Find where the given text appears and provide that cell's center as [x, y] coordinate. 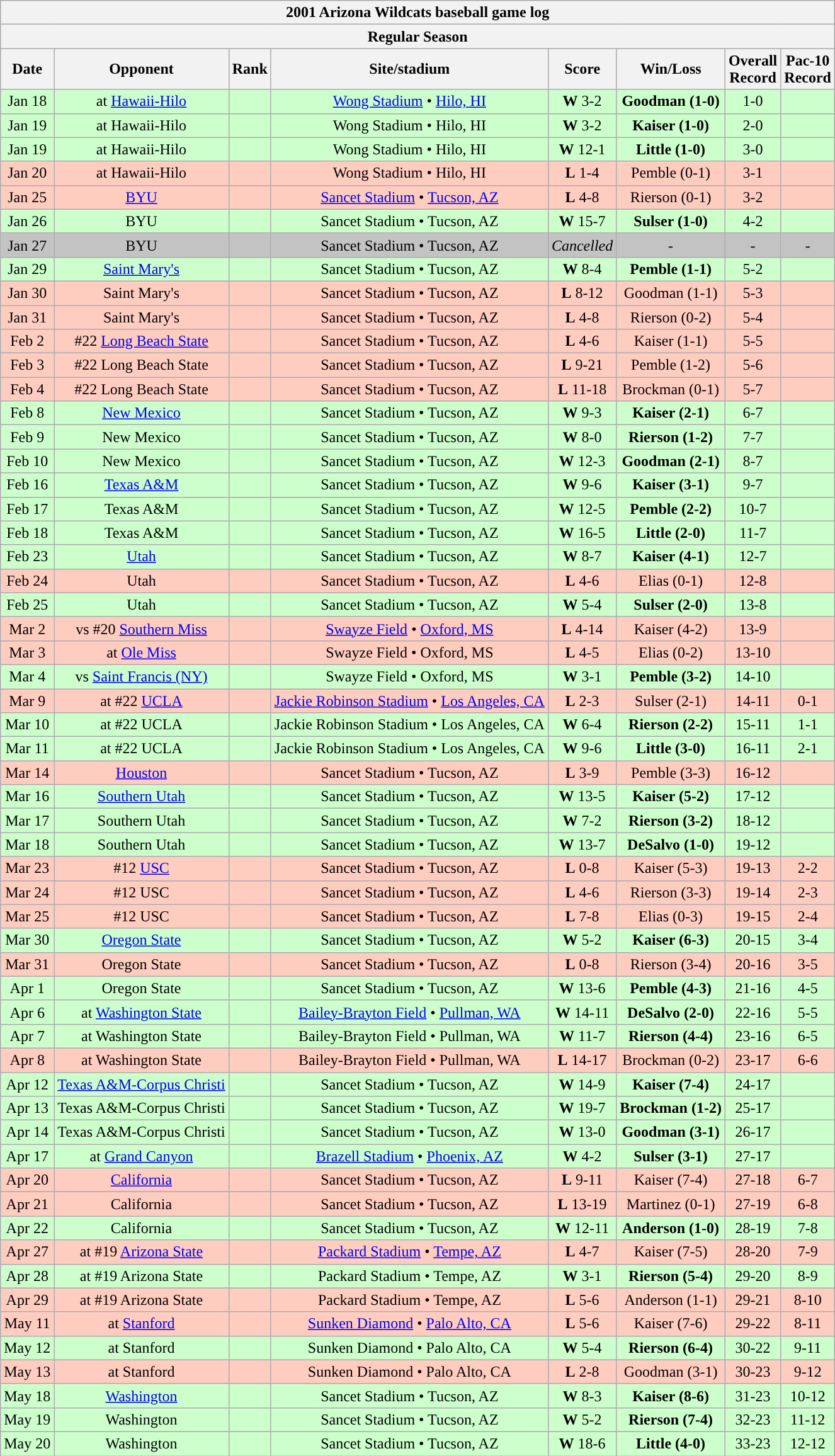
Kaiser (4-2) [671, 628]
3-1 [753, 173]
W 18-6 [582, 1443]
12-12 [808, 1443]
Goodman (1-0) [671, 101]
28-20 [753, 1252]
12-8 [753, 581]
24-17 [753, 1084]
Mar 16 [28, 797]
L 13-19 [582, 1204]
Kaiser (8-6) [671, 1396]
DeSalvo (2-0) [671, 1012]
Score [582, 69]
Rierson (3-4) [671, 964]
W 13-5 [582, 797]
Jan 20 [28, 173]
Feb 8 [28, 413]
13-9 [753, 628]
Mar 3 [28, 652]
Apr 7 [28, 1036]
3-0 [753, 149]
Date [28, 69]
Anderson (1-1) [671, 1300]
Rierson (2-2) [671, 725]
Apr 21 [28, 1204]
2001 Arizona Wildcats baseball game log [418, 13]
9-11 [808, 1348]
Mar 30 [28, 940]
Sulser (2-0) [671, 605]
30-22 [753, 1348]
Rierson (5-4) [671, 1276]
Mar 14 [28, 773]
Kaiser (1-1) [671, 341]
Anderson (1-0) [671, 1228]
Mar 11 [28, 749]
21-16 [753, 988]
L 8-12 [582, 293]
W 8-3 [582, 1396]
23-16 [753, 1036]
Brockman (1-2) [671, 1108]
W 12-3 [582, 461]
8-7 [753, 461]
W 8-7 [582, 557]
8-11 [808, 1324]
Feb 17 [28, 509]
14-10 [753, 676]
2-0 [753, 125]
Pemble (0-1) [671, 173]
W 13-7 [582, 845]
May 11 [28, 1324]
Win/Loss [671, 69]
Mar 2 [28, 628]
Mar 10 [28, 725]
Feb 9 [28, 437]
2-1 [808, 749]
Brockman (0-1) [671, 389]
Goodman (1-1) [671, 293]
Rierson (4-4) [671, 1036]
15-11 [753, 725]
Kaiser (5-3) [671, 868]
L 4-14 [582, 628]
8-10 [808, 1300]
19-13 [753, 868]
16-12 [753, 773]
27-18 [753, 1180]
Rierson (7-4) [671, 1419]
11-12 [808, 1419]
W 7-2 [582, 821]
29-22 [753, 1324]
vs #20 Southern Miss [141, 628]
L 3-9 [582, 773]
32-23 [753, 1419]
Mar 25 [28, 916]
3-2 [753, 197]
at Grand Canyon [141, 1156]
L 9-21 [582, 365]
Rank [249, 69]
Pemble (1-2) [671, 365]
Site/stadium [409, 69]
L 14-17 [582, 1060]
L 2-8 [582, 1372]
26-17 [753, 1132]
14-11 [753, 701]
22-16 [753, 1012]
Jan 26 [28, 221]
Rierson (1-2) [671, 437]
Feb 16 [28, 485]
Kaiser (7-6) [671, 1324]
Mar 4 [28, 676]
10-7 [753, 509]
Apr 22 [28, 1228]
Apr 8 [28, 1060]
W 13-6 [582, 988]
30-23 [753, 1372]
33-23 [753, 1443]
29-21 [753, 1300]
23-17 [753, 1060]
Feb 25 [28, 605]
7-8 [808, 1228]
5-3 [753, 293]
Jan 29 [28, 269]
27-19 [753, 1204]
31-23 [753, 1396]
Rierson (3-3) [671, 892]
Little (4-0) [671, 1443]
Sulser (1-0) [671, 221]
2-4 [808, 916]
Elias (0-1) [671, 581]
Mar 24 [28, 892]
Mar 31 [28, 964]
3-4 [808, 940]
1-1 [808, 725]
Feb 4 [28, 389]
5-2 [753, 269]
W 14-9 [582, 1084]
6-6 [808, 1060]
Rierson (0-2) [671, 317]
Elias (0-2) [671, 652]
L 2-3 [582, 701]
W 14-11 [582, 1012]
Cancelled [582, 245]
Houston [141, 773]
Apr 28 [28, 1276]
Regular Season [418, 37]
W 13-0 [582, 1132]
W 8-4 [582, 269]
Apr 1 [28, 988]
16-11 [753, 749]
13-8 [753, 605]
L 1-4 [582, 173]
Sulser (3-1) [671, 1156]
9-12 [808, 1372]
Jan 18 [28, 101]
Feb 24 [28, 581]
27-17 [753, 1156]
at Ole Miss [141, 652]
W 8-0 [582, 437]
0-1 [808, 701]
Pemble (4-3) [671, 988]
Apr 13 [28, 1108]
Pemble (3-3) [671, 773]
L 11-18 [582, 389]
Brockman (0-2) [671, 1060]
28-19 [753, 1228]
W 15-7 [582, 221]
5-7 [753, 389]
Elias (0-3) [671, 916]
May 12 [28, 1348]
L 4-5 [582, 652]
W 19-7 [582, 1108]
Kaiser (2-1) [671, 413]
20-15 [753, 940]
Mar 17 [28, 821]
17-12 [753, 797]
W 4-2 [582, 1156]
5-6 [753, 365]
11-7 [753, 533]
Feb 18 [28, 533]
L 9-11 [582, 1180]
13-10 [753, 652]
Sulser (2-1) [671, 701]
10-12 [808, 1396]
W 6-4 [582, 725]
Opponent [141, 69]
W 9-3 [582, 413]
W 12-5 [582, 509]
Apr 29 [28, 1300]
Mar 9 [28, 701]
Feb 2 [28, 341]
Mar 23 [28, 868]
Apr 14 [28, 1132]
Kaiser (1-0) [671, 125]
Kaiser (3-1) [671, 485]
W 16-5 [582, 533]
Martinez (0-1) [671, 1204]
6-5 [808, 1036]
L 7-8 [582, 916]
Rierson (0-1) [671, 197]
Little (1-0) [671, 149]
Pemble (2-2) [671, 509]
Feb 23 [28, 557]
Goodman (2-1) [671, 461]
Feb 3 [28, 365]
Mar 18 [28, 845]
19-12 [753, 845]
vs Saint Francis (NY) [141, 676]
3-5 [808, 964]
Kaiser (7-5) [671, 1252]
L 4-7 [582, 1252]
19-15 [753, 916]
W 12-1 [582, 149]
Kaiser (4-1) [671, 557]
Brazell Stadium • Phoenix, AZ [409, 1156]
2-2 [808, 868]
1-0 [753, 101]
5-4 [753, 317]
May 19 [28, 1419]
29-20 [753, 1276]
Jan 31 [28, 317]
Rierson (3-2) [671, 821]
May 18 [28, 1396]
OverallRecord [753, 69]
Jan 30 [28, 293]
4-5 [808, 988]
Rierson (6-4) [671, 1348]
Pemble (1-1) [671, 269]
9-7 [753, 485]
Little (3-0) [671, 749]
Kaiser (6-3) [671, 940]
May 13 [28, 1372]
W 12-11 [582, 1228]
Apr 20 [28, 1180]
8-9 [808, 1276]
Pemble (3-2) [671, 676]
Kaiser (5-2) [671, 797]
6-8 [808, 1204]
2-3 [808, 892]
DeSalvo (1-0) [671, 845]
7-9 [808, 1252]
Jan 27 [28, 245]
Feb 10 [28, 461]
Pac-10Record [808, 69]
4-2 [753, 221]
7-7 [753, 437]
Jan 25 [28, 197]
Apr 12 [28, 1084]
Little (2-0) [671, 533]
20-16 [753, 964]
May 20 [28, 1443]
W 11-7 [582, 1036]
Apr 27 [28, 1252]
18-12 [753, 821]
25-17 [753, 1108]
12-7 [753, 557]
Apr 6 [28, 1012]
19-14 [753, 892]
Apr 17 [28, 1156]
